Output the (X, Y) coordinate of the center of the cell containing the given text.  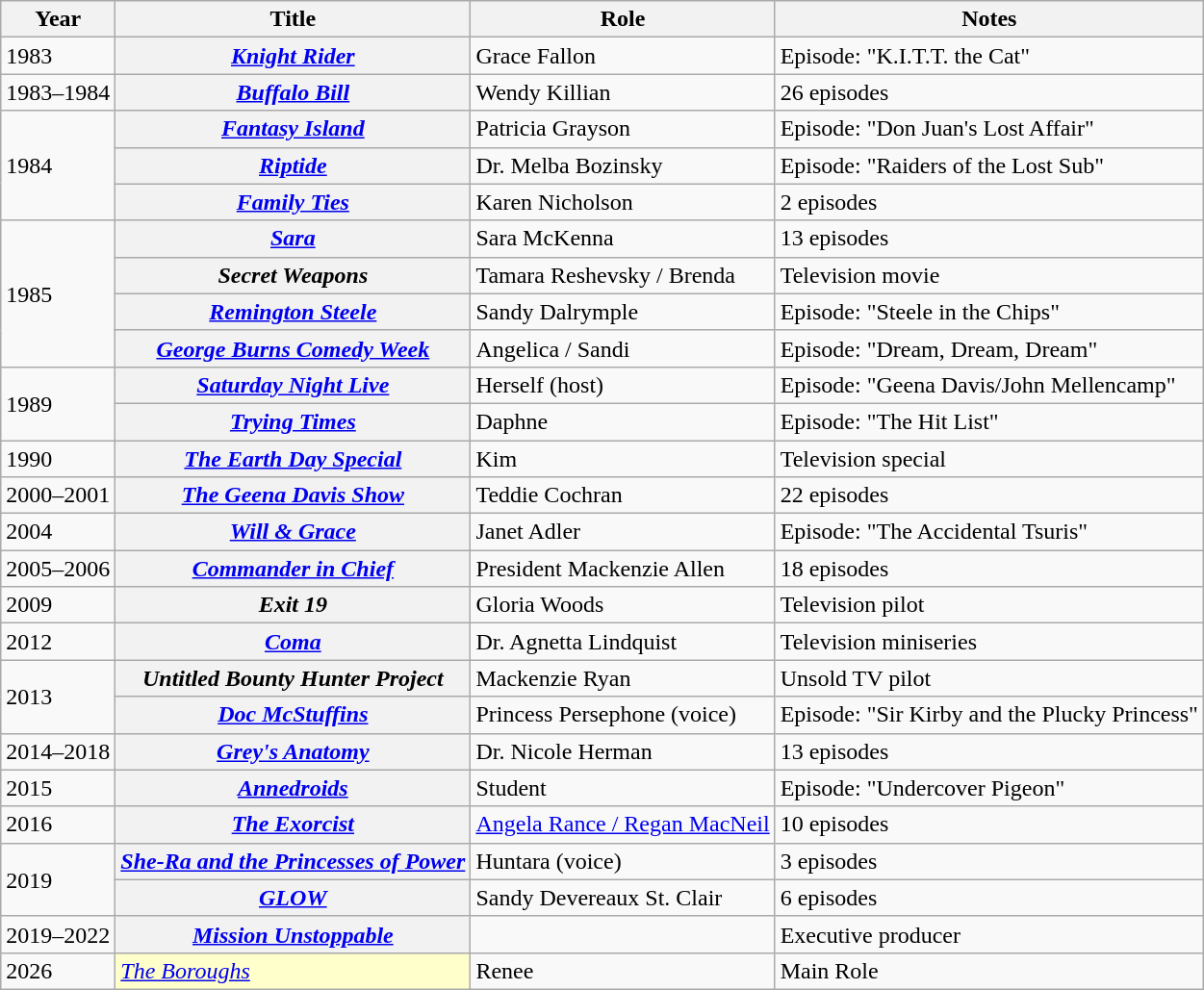
Episode: "Raiders of the Lost Sub" (989, 165)
The Geena Davis Show (293, 495)
2009 (58, 605)
Angela Rance / Regan MacNeil (623, 825)
Role (623, 19)
Patricia Grayson (623, 129)
Grey's Anatomy (293, 751)
Dr. Agnetta Lindquist (623, 642)
Janet Adler (623, 532)
Episode: "Geena Davis/John Mellencamp" (989, 385)
President Mackenzie Allen (623, 569)
Year (58, 19)
1990 (58, 459)
GLOW (293, 898)
1983 (58, 56)
Dr. Melba Bozinsky (623, 165)
1983–1984 (58, 92)
Television special (989, 459)
Mission Unstoppable (293, 934)
Television movie (989, 275)
Episode: "K.I.T.T. the Cat" (989, 56)
Episode: "Don Juan's Lost Affair" (989, 129)
2000–2001 (58, 495)
2 episodes (989, 202)
10 episodes (989, 825)
Untitled Bounty Hunter Project (293, 678)
3 episodes (989, 861)
Karen Nicholson (623, 202)
Episode: "Undercover Pigeon" (989, 788)
Sandy Devereaux St. Clair (623, 898)
Huntara (voice) (623, 861)
Television miniseries (989, 642)
Renee (623, 971)
Notes (989, 19)
Riptide (293, 165)
The Exorcist (293, 825)
1984 (58, 165)
2026 (58, 971)
George Burns Comedy Week (293, 348)
6 episodes (989, 898)
Wendy Killian (623, 92)
Will & Grace (293, 532)
1989 (58, 403)
Sara (293, 239)
Fantasy Island (293, 129)
Annedroids (293, 788)
Sandy Dalrymple (623, 312)
Angelica / Sandi (623, 348)
2013 (58, 697)
Teddie Cochran (623, 495)
Episode: "The Accidental Tsuris" (989, 532)
Secret Weapons (293, 275)
The Earth Day Special (293, 459)
Saturday Night Live (293, 385)
Episode: "Sir Kirby and the Plucky Princess" (989, 715)
22 episodes (989, 495)
2012 (58, 642)
Trying Times (293, 421)
Princess Persephone (voice) (623, 715)
Herself (host) (623, 385)
Knight Rider (293, 56)
Unsold TV pilot (989, 678)
2014–2018 (58, 751)
Tamara Reshevsky / Brenda (623, 275)
2015 (58, 788)
Main Role (989, 971)
2004 (58, 532)
Gloria Woods (623, 605)
2019 (58, 879)
Dr. Nicole Herman (623, 751)
2005–2006 (58, 569)
Commander in Chief (293, 569)
2016 (58, 825)
Family Ties (293, 202)
She-Ra and the Princesses of Power (293, 861)
18 episodes (989, 569)
Sara McKenna (623, 239)
26 episodes (989, 92)
The Boroughs (293, 971)
Executive producer (989, 934)
Mackenzie Ryan (623, 678)
Student (623, 788)
Episode: "The Hit List" (989, 421)
Episode: "Steele in the Chips" (989, 312)
Kim (623, 459)
2019–2022 (58, 934)
1985 (58, 293)
Television pilot (989, 605)
Episode: "Dream, Dream, Dream" (989, 348)
Remington Steele (293, 312)
Grace Fallon (623, 56)
Buffalo Bill (293, 92)
Doc McStuffins (293, 715)
Exit 19 (293, 605)
Daphne (623, 421)
Coma (293, 642)
Title (293, 19)
